Provide the [x, y] coordinate of the cell's center where the given text is located.  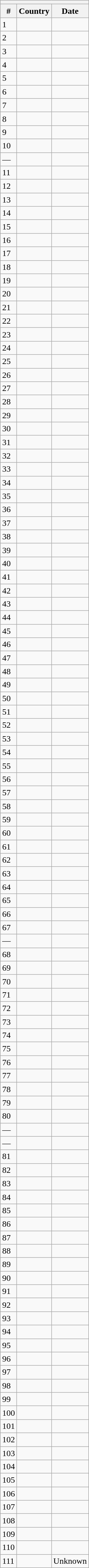
39 [8, 550]
109 [8, 1534]
68 [8, 954]
53 [8, 739]
41 [8, 577]
90 [8, 1278]
83 [8, 1183]
80 [8, 1116]
20 [8, 294]
75 [8, 1049]
66 [8, 914]
28 [8, 402]
Date [70, 11]
89 [8, 1265]
9 [8, 132]
82 [8, 1170]
24 [8, 348]
69 [8, 968]
40 [8, 563]
37 [8, 523]
103 [8, 1453]
34 [8, 483]
60 [8, 833]
30 [8, 429]
8 [8, 119]
93 [8, 1318]
78 [8, 1089]
35 [8, 496]
65 [8, 901]
70 [8, 981]
6 [8, 92]
96 [8, 1359]
110 [8, 1547]
73 [8, 1022]
46 [8, 644]
87 [8, 1238]
106 [8, 1494]
61 [8, 847]
31 [8, 442]
7 [8, 105]
29 [8, 415]
14 [8, 213]
Unknown [70, 1561]
3 [8, 51]
64 [8, 887]
47 [8, 658]
58 [8, 806]
42 [8, 590]
105 [8, 1480]
5 [8, 78]
101 [8, 1426]
54 [8, 752]
43 [8, 604]
97 [8, 1372]
95 [8, 1345]
62 [8, 860]
16 [8, 240]
32 [8, 456]
84 [8, 1197]
63 [8, 874]
104 [8, 1467]
107 [8, 1507]
23 [8, 334]
12 [8, 186]
56 [8, 779]
51 [8, 712]
27 [8, 388]
26 [8, 375]
55 [8, 766]
94 [8, 1332]
25 [8, 361]
92 [8, 1305]
45 [8, 631]
59 [8, 820]
1 [8, 24]
49 [8, 685]
77 [8, 1076]
91 [8, 1291]
99 [8, 1399]
Country [34, 11]
4 [8, 65]
86 [8, 1224]
44 [8, 618]
57 [8, 792]
85 [8, 1210]
38 [8, 536]
79 [8, 1103]
98 [8, 1386]
33 [8, 469]
# [8, 11]
52 [8, 725]
15 [8, 227]
50 [8, 698]
22 [8, 321]
76 [8, 1062]
17 [8, 254]
88 [8, 1251]
18 [8, 267]
72 [8, 1008]
111 [8, 1561]
13 [8, 200]
108 [8, 1521]
36 [8, 510]
102 [8, 1439]
100 [8, 1413]
74 [8, 1035]
71 [8, 995]
67 [8, 927]
11 [8, 173]
81 [8, 1157]
10 [8, 146]
21 [8, 307]
19 [8, 280]
48 [8, 671]
2 [8, 38]
